Determine the (X, Y) coordinate at the center of the cell enclosing the given text.  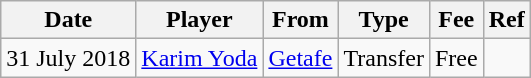
Ref (506, 20)
Getafe (300, 58)
Karim Yoda (200, 58)
Type (384, 20)
From (300, 20)
Fee (456, 20)
31 July 2018 (68, 58)
Date (68, 20)
Player (200, 20)
Transfer (384, 58)
Free (456, 58)
